Pinpoint the cell where the given text exists, returning its (X, Y) midpoint coordinate. 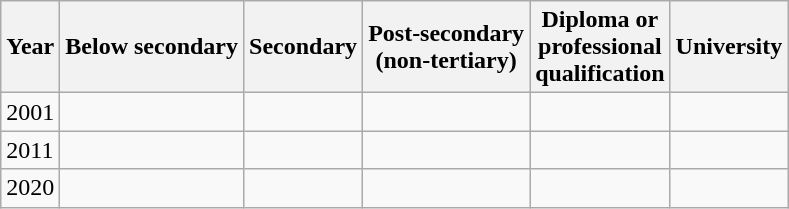
2001 (30, 112)
Secondary (304, 47)
Post-secondary(non-tertiary) (446, 47)
Diploma orprofessionalqualification (600, 47)
2020 (30, 188)
University (729, 47)
Year (30, 47)
2011 (30, 150)
Below secondary (152, 47)
